Return the [X, Y] coordinate for the center point of the cell that contains the specified text.  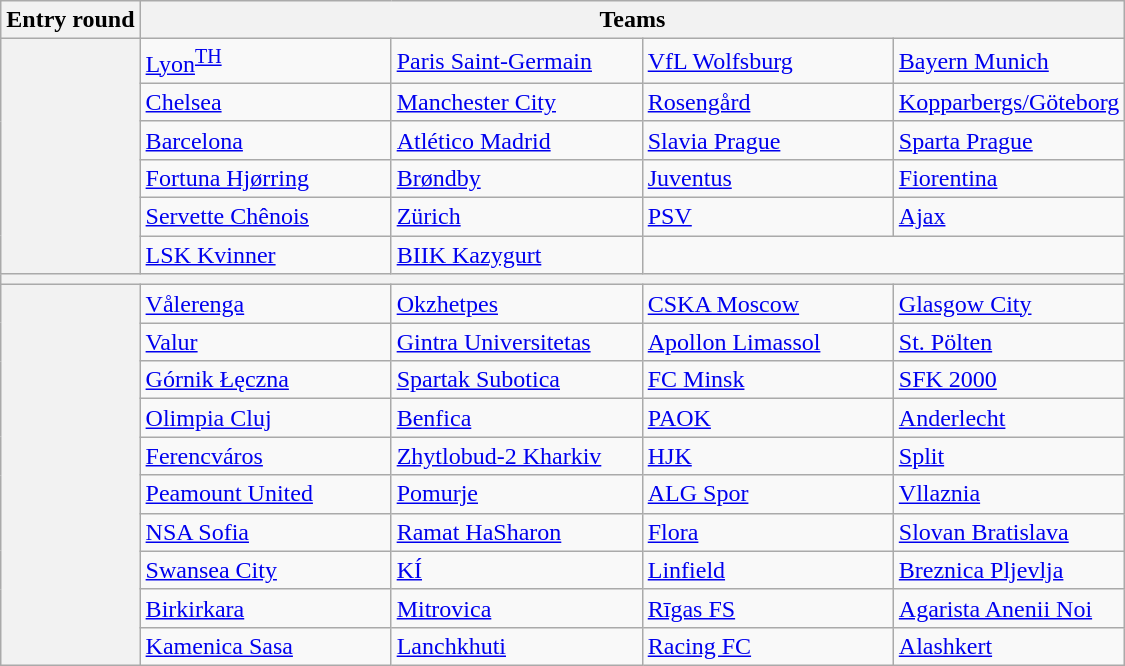
CSKA Moscow [768, 304]
Ferencváros [266, 456]
Lanchkhuti [516, 646]
Manchester City [516, 102]
Ramat HaSharon [516, 532]
Teams [632, 20]
VfL Wolfsburg [768, 62]
PAOK [768, 418]
Servette Chênois [266, 217]
Slavia Prague [768, 140]
Glasgow City [1008, 304]
Slovan Bratislava [1008, 532]
Juventus [768, 178]
Vllaznia [1008, 494]
Breznica Pljevlja [1008, 570]
Ajax [1008, 217]
Olimpia Cluj [266, 418]
HJK [768, 456]
Paris Saint-Germain [516, 62]
LyonTH [266, 62]
Agarista Anenii Noi [1008, 608]
LSK Kvinner [266, 255]
PSV [768, 217]
FC Minsk [768, 380]
Sparta Prague [1008, 140]
Mitrovica [516, 608]
Alashkert [1008, 646]
Valur [266, 342]
Peamount United [266, 494]
Atlético Madrid [516, 140]
Zhytlobud-2 Kharkiv [516, 456]
Vålerenga [266, 304]
Apollon Limassol [768, 342]
Brøndby [516, 178]
Racing FC [768, 646]
Entry round [70, 20]
Rīgas FS [768, 608]
Linfield [768, 570]
Kopparbergs/Göteborg [1008, 102]
BIIK Kazygurt [516, 255]
Benfica [516, 418]
Pomurje [516, 494]
Górnik Łęczna [266, 380]
Anderlecht [1008, 418]
St. Pölten [1008, 342]
Kamenica Sasa [266, 646]
SFK 2000 [1008, 380]
Fortuna Hjørring [266, 178]
Bayern Munich [1008, 62]
Spartak Subotica [516, 380]
Gintra Universitetas [516, 342]
Barcelona [266, 140]
Split [1008, 456]
Fiorentina [1008, 178]
Rosengård [768, 102]
Okzhetpes [516, 304]
ALG Spor [768, 494]
Zürich [516, 217]
Flora [768, 532]
NSA Sofia [266, 532]
KÍ [516, 570]
Chelsea [266, 102]
Swansea City [266, 570]
Birkirkara [266, 608]
